From the cell containing the given text, extract its center point as (x, y) coordinate. 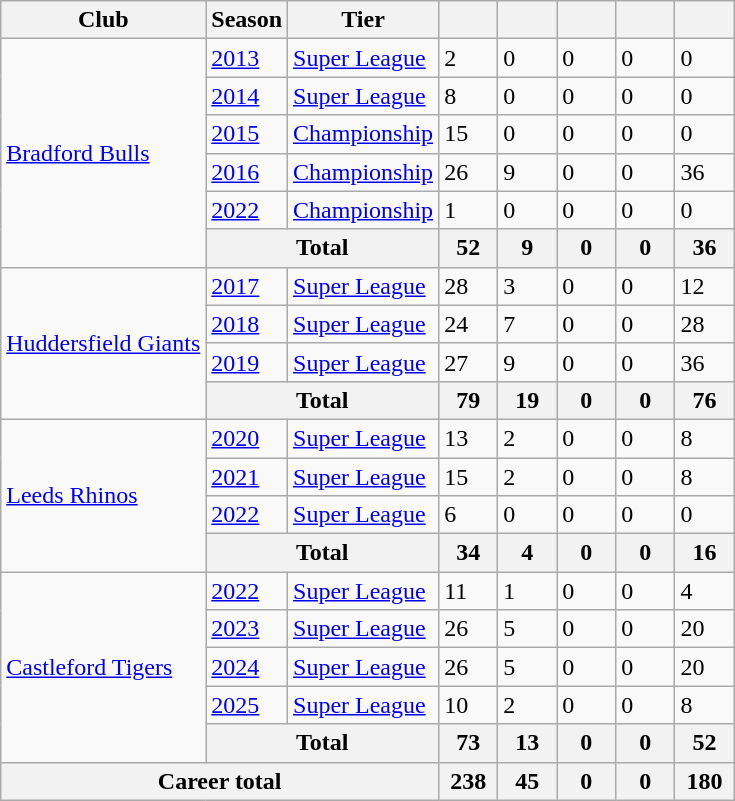
Season (247, 20)
6 (468, 515)
19 (528, 400)
2016 (247, 172)
2015 (247, 134)
2017 (247, 286)
Tier (364, 20)
2024 (247, 667)
180 (704, 781)
73 (468, 743)
Castleford Tigers (104, 667)
Leeds Rhinos (104, 495)
11 (468, 591)
Bradford Bulls (104, 153)
34 (468, 553)
79 (468, 400)
27 (468, 362)
Club (104, 20)
45 (528, 781)
2020 (247, 438)
2019 (247, 362)
2025 (247, 705)
2014 (247, 96)
24 (468, 324)
7 (528, 324)
2013 (247, 58)
12 (704, 286)
Career total (220, 781)
2021 (247, 477)
2023 (247, 629)
76 (704, 400)
3 (528, 286)
2018 (247, 324)
Huddersfield Giants (104, 343)
16 (704, 553)
238 (468, 781)
10 (468, 705)
